Return (x, y) of the center of cell containing provided text 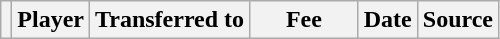
Fee (304, 20)
Date (388, 20)
Player (51, 20)
Source (458, 20)
Transferred to (170, 20)
